Determine the [x, y] coordinate at the center of the cell enclosing the given text.  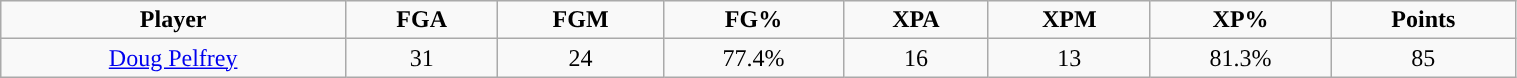
XP% [1240, 20]
85 [1424, 58]
24 [580, 58]
81.3% [1240, 58]
77.4% [753, 58]
FG% [753, 20]
FGM [580, 20]
13 [1069, 58]
Player [174, 20]
Points [1424, 20]
FGA [422, 20]
XPA [916, 20]
16 [916, 58]
XPM [1069, 20]
Doug Pelfrey [174, 58]
31 [422, 58]
